Extract the [X, Y] coordinate from the center of the cell holding the provided text.  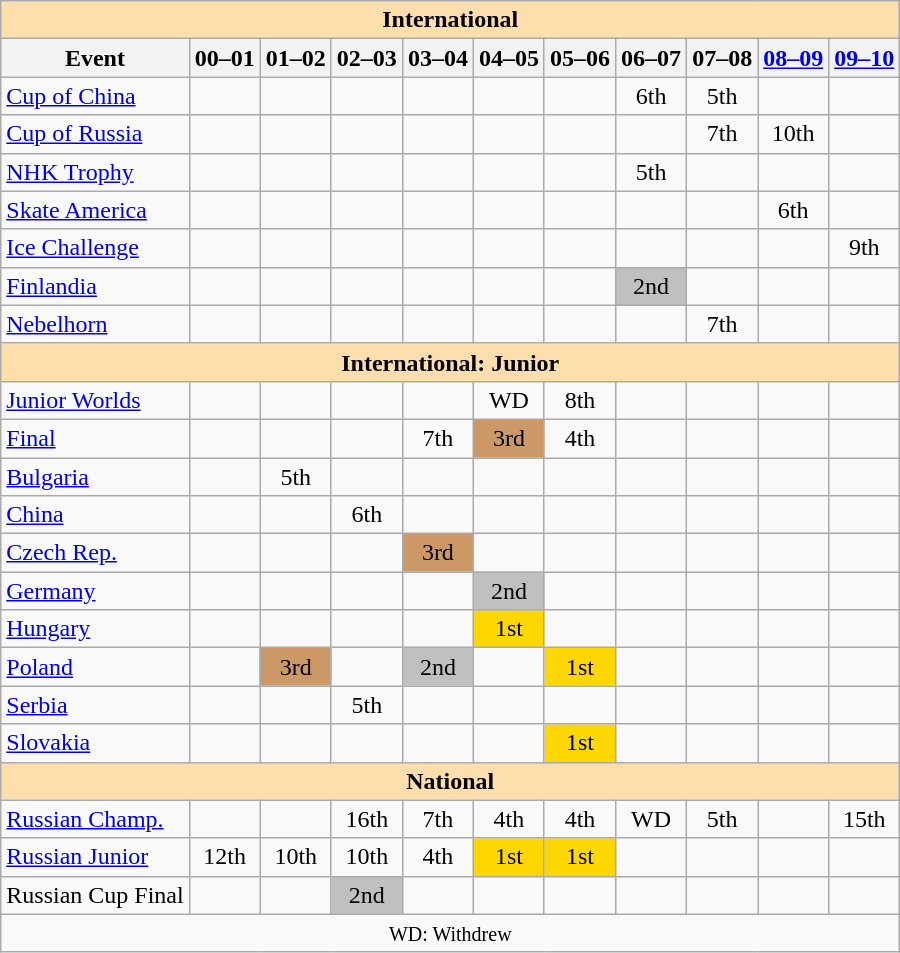
Cup of China [95, 96]
09–10 [864, 58]
9th [864, 248]
06–07 [652, 58]
Serbia [95, 705]
Ice Challenge [95, 248]
Czech Rep. [95, 553]
International: Junior [450, 362]
01–02 [296, 58]
02–03 [366, 58]
Cup of Russia [95, 134]
Russian Junior [95, 857]
Junior Worlds [95, 400]
Final [95, 438]
Event [95, 58]
Nebelhorn [95, 324]
04–05 [508, 58]
00–01 [224, 58]
WD: Withdrew [450, 933]
12th [224, 857]
Russian Champ. [95, 819]
08–09 [794, 58]
Finlandia [95, 286]
15th [864, 819]
03–04 [438, 58]
Slovakia [95, 743]
Bulgaria [95, 477]
Russian Cup Final [95, 895]
China [95, 515]
16th [366, 819]
NHK Trophy [95, 172]
International [450, 20]
National [450, 781]
Germany [95, 591]
Hungary [95, 629]
Poland [95, 667]
07–08 [722, 58]
Skate America [95, 210]
05–06 [580, 58]
8th [580, 400]
